Scan for the cell matching the given text and deliver its [X, Y] coordinate at center. 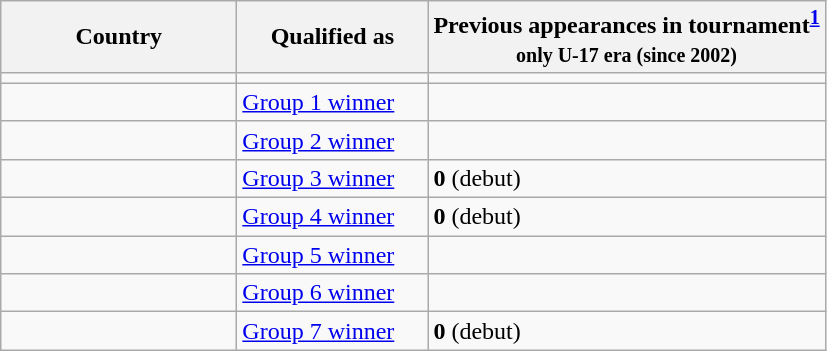
Country [119, 37]
Group 1 winner [332, 102]
Group 6 winner [332, 293]
Group 5 winner [332, 255]
Group 3 winner [332, 178]
Group 4 winner [332, 217]
Group 2 winner [332, 140]
Qualified as [332, 37]
Group 7 winner [332, 331]
Previous appearances in tournament1only U-17 era (since 2002) [626, 37]
